Provide the [X, Y] coordinate of the cell's center where the given text is located.  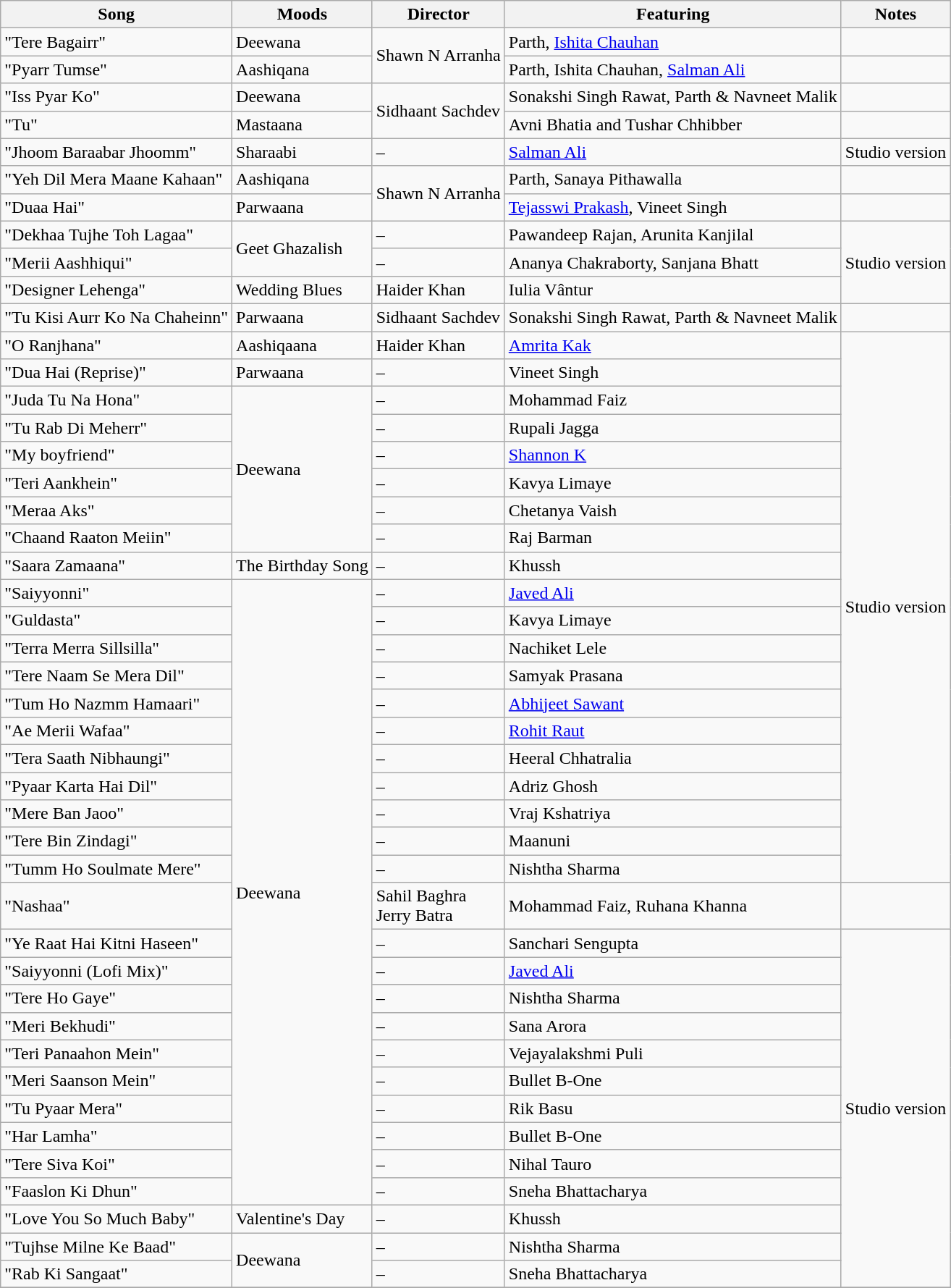
Aashiqaana [303, 345]
"Tum Ho Nazmm Hamaari" [117, 703]
Featuring [673, 14]
Vineet Singh [673, 373]
"Faaslon Ki Dhun" [117, 1191]
"Saara Zamaana" [117, 565]
"Tere Bagairr" [117, 42]
"Saiyyonni" [117, 593]
Raj Barman [673, 538]
"Tere Siva Koi" [117, 1163]
"Tu" [117, 125]
Song [117, 14]
"Dekhaa Tujhe Toh Lagaa" [117, 235]
"Tu Rab Di Meherr" [117, 428]
"Tumm Ho Soulmate Mere" [117, 869]
"Pyarr Tumse" [117, 70]
"Meri Saanson Mein" [117, 1081]
Salman Ali [673, 152]
Parth, Ishita Chauhan [673, 42]
"Jhoom Baraabar Jhoomm" [117, 152]
Rik Basu [673, 1108]
"Rab Ki Sangaat" [117, 1274]
"Tu Kisi Aurr Ko Na Chaheinn" [117, 317]
"Teri Aankhein" [117, 483]
Ananya Chakraborty, Sanjana Bhatt [673, 262]
Mohammad Faiz [673, 400]
Parth, Sanaya Pithawalla [673, 180]
"Merii Aashhiqui" [117, 262]
The Birthday Song [303, 565]
Sahil BaghraJerry Batra [439, 906]
Geet Ghazalish [303, 248]
"Designer Lehenga" [117, 290]
"Ae Merii Wafaa" [117, 731]
"Dua Hai (Reprise)" [117, 373]
Notes [895, 14]
"Guldasta" [117, 620]
Samyak Prasana [673, 675]
"O Ranjhana" [117, 345]
"Yeh Dil Mera Maane Kahaan" [117, 180]
Vraj Kshatriya [673, 814]
"Love You So Much Baby" [117, 1218]
"Pyaar Karta Hai Dil" [117, 786]
Sanchari Sengupta [673, 943]
"My boyfriend" [117, 455]
Director [439, 14]
"Meraa Aks" [117, 510]
Chetanya Vaish [673, 510]
Avni Bhatia and Tushar Chhibber [673, 125]
"Tere Bin Zindagi" [117, 841]
"Tere Ho Gaye" [117, 998]
Parth, Ishita Chauhan, Salman Ali [673, 70]
"Mere Ban Jaoo" [117, 814]
Tejasswi Prakash, Vineet Singh [673, 207]
"Meri Bekhudi" [117, 1026]
Nachiket Lele [673, 648]
Maanuni [673, 841]
"Juda Tu Na Hona" [117, 400]
"Tere Naam Se Mera Dil" [117, 675]
Nihal Tauro [673, 1163]
"Nashaa" [117, 906]
Vejayalakshmi Puli [673, 1053]
"Tu Pyaar Mera" [117, 1108]
Sharaabi [303, 152]
Amrita Kak [673, 345]
"Teri Panaahon Mein" [117, 1053]
Sana Arora [673, 1026]
"Iss Pyar Ko" [117, 97]
Valentine's Day [303, 1218]
"Ye Raat Hai Kitni Haseen" [117, 943]
Heeral Chhatralia [673, 758]
Rupali Jagga [673, 428]
Rohit Raut [673, 731]
Shannon K [673, 455]
Adriz Ghosh [673, 786]
Moods [303, 14]
"Terra Merra Sillsilla" [117, 648]
Wedding Blues [303, 290]
"Chaand Raaton Meiin" [117, 538]
Mohammad Faiz, Ruhana Khanna [673, 906]
"Duaa Hai" [117, 207]
"Tujhse Milne Ke Baad" [117, 1246]
"Saiyyonni (Lofi Mix)" [117, 971]
"Tera Saath Nibhaungi" [117, 758]
"Har Lamha" [117, 1136]
Iulia Vântur [673, 290]
Mastaana [303, 125]
Abhijeet Sawant [673, 703]
Pawandeep Rajan, Arunita Kanjilal [673, 235]
